Identify which cell holds the provided text, then report its [X, Y] central coordinate. 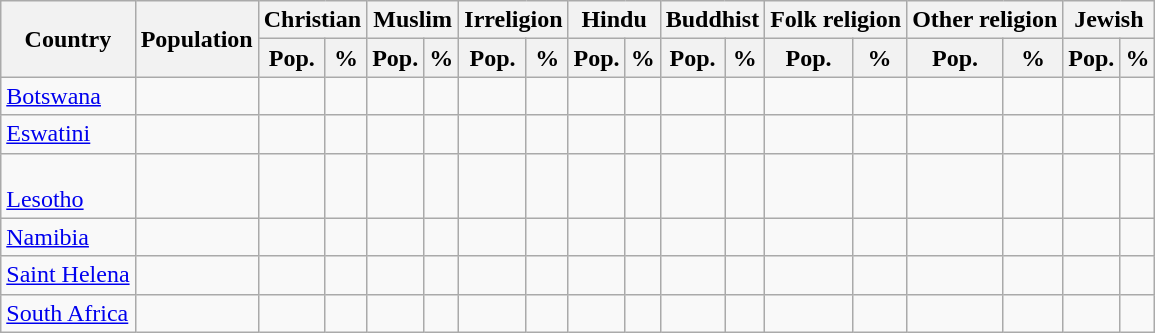
Christian [312, 20]
Hindu [614, 20]
Saint Helena [68, 275]
Jewish [1109, 20]
South Africa [68, 313]
Buddhist [712, 20]
Botswana [68, 96]
Eswatini [68, 134]
Lesotho [68, 186]
Namibia [68, 237]
Muslim [413, 20]
Country [68, 39]
Population [196, 39]
Other religion [985, 20]
Folk religion [836, 20]
Irreligion [514, 20]
